Extract the (X, Y) coordinate from the center of the cell holding the provided text.  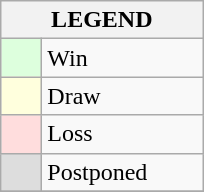
Win (122, 58)
LEGEND (102, 20)
Postponed (122, 172)
Draw (122, 96)
Loss (122, 134)
